Detect which cell encompasses the target text, then output its [X, Y] center coordinate. 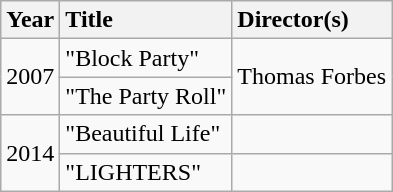
"Beautiful Life" [146, 134]
Year [30, 20]
"Block Party" [146, 58]
Title [146, 20]
"The Party Roll" [146, 96]
2007 [30, 77]
Director(s) [312, 20]
"LIGHTERS" [146, 172]
2014 [30, 153]
Thomas Forbes [312, 77]
